Output the [X, Y] coordinate of the center of the cell containing the given text.  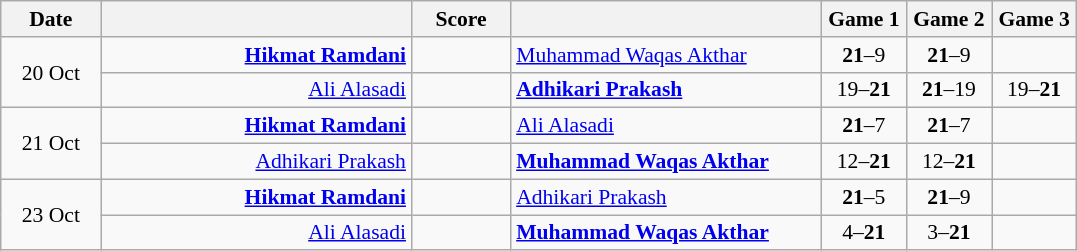
3–21 [948, 233]
Game 3 [1034, 19]
23 Oct [51, 214]
21–19 [948, 90]
Game 2 [948, 19]
Score [461, 19]
20 Oct [51, 72]
21 Oct [51, 144]
Game 1 [864, 19]
4–21 [864, 233]
21–5 [864, 197]
Date [51, 19]
